Search for the cell housing the specified text and yield its [X, Y] center coordinate. 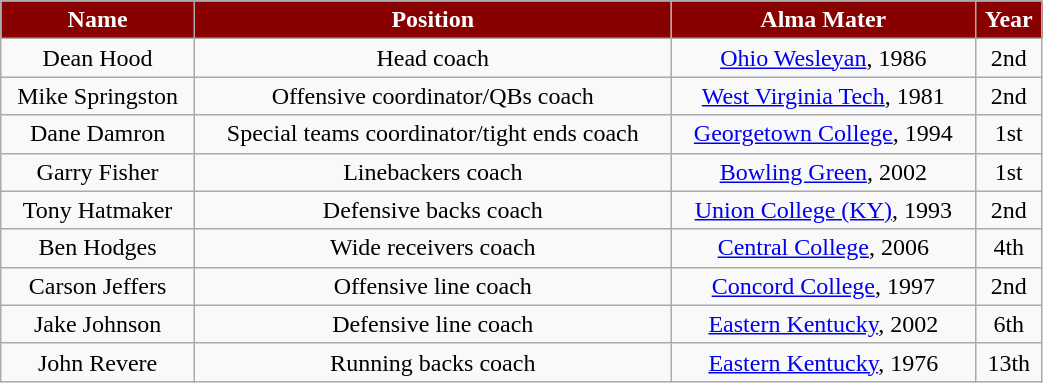
4th [1008, 248]
John Revere [98, 362]
Name [98, 20]
Defensive backs coach [432, 210]
West Virginia Tech, 1981 [823, 96]
Wide receivers coach [432, 248]
Mike Springston [98, 96]
Ohio Wesleyan, 1986 [823, 58]
Offensive coordinator/QBs coach [432, 96]
Garry Fisher [98, 172]
Dane Damron [98, 134]
Dean Hood [98, 58]
Central College, 2006 [823, 248]
Running backs coach [432, 362]
Alma Mater [823, 20]
Year [1008, 20]
Head coach [432, 58]
Ben Hodges [98, 248]
Eastern Kentucky, 2002 [823, 324]
13th [1008, 362]
6th [1008, 324]
Carson Jeffers [98, 286]
Jake Johnson [98, 324]
Bowling Green, 2002 [823, 172]
Eastern Kentucky, 1976 [823, 362]
Union College (KY), 1993 [823, 210]
Linebackers coach [432, 172]
Concord College, 1997 [823, 286]
Defensive line coach [432, 324]
Offensive line coach [432, 286]
Tony Hatmaker [98, 210]
Special teams coordinator/tight ends coach [432, 134]
Georgetown College, 1994 [823, 134]
Position [432, 20]
